Pinpoint the cell where the given text exists, returning its (x, y) midpoint coordinate. 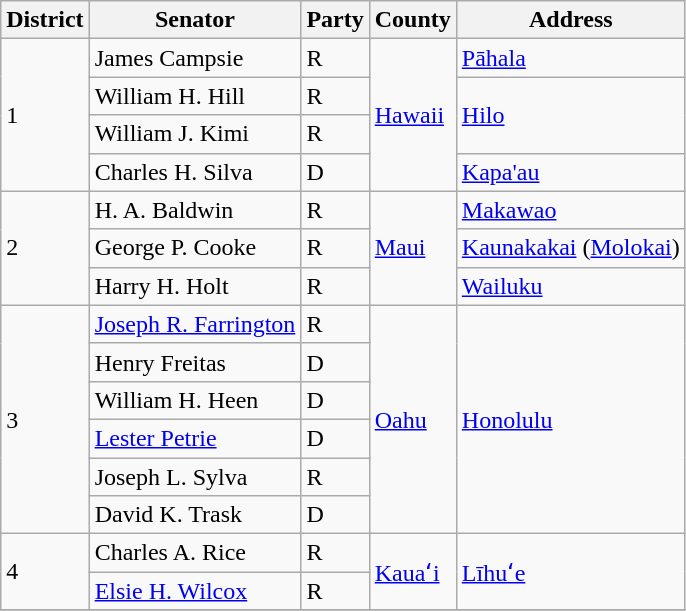
H. A. Baldwin (195, 210)
Kauaʻi (412, 572)
District (45, 20)
George P. Cooke (195, 248)
Kapa'au (570, 172)
Kaunakakai (Molokai) (570, 248)
Party (335, 20)
William J. Kimi (195, 134)
James Campsie (195, 58)
Līhuʻe (570, 572)
Honolulu (570, 419)
Henry Freitas (195, 362)
County (412, 20)
William H. Hill (195, 96)
Harry H. Holt (195, 286)
Makawao (570, 210)
Oahu (412, 419)
William H. Heen (195, 400)
Address (570, 20)
Joseph R. Farrington (195, 324)
Elsie H. Wilcox (195, 591)
Hilo (570, 115)
Maui (412, 248)
1 (45, 115)
David K. Trask (195, 515)
Charles H. Silva (195, 172)
Charles A. Rice (195, 553)
4 (45, 572)
Pāhala (570, 58)
Lester Petrie (195, 438)
Senator (195, 20)
Joseph L. Sylva (195, 477)
Hawaii (412, 115)
3 (45, 419)
Wailuku (570, 286)
2 (45, 248)
